Return the [x, y] coordinate for the center point of the cell that contains the specified text.  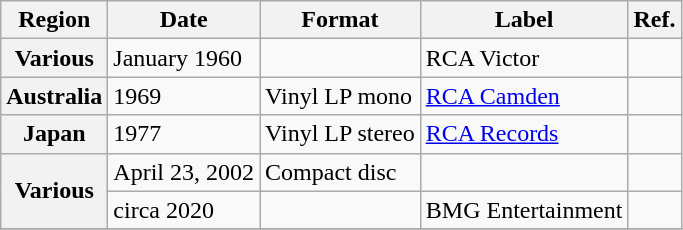
January 1960 [184, 58]
Label [524, 20]
Date [184, 20]
1969 [184, 96]
circa 2020 [184, 210]
BMG Entertainment [524, 210]
Vinyl LP mono [340, 96]
Region [54, 20]
Vinyl LP stereo [340, 134]
RCA Records [524, 134]
Ref. [654, 20]
April 23, 2002 [184, 172]
Australia [54, 96]
Japan [54, 134]
1977 [184, 134]
Format [340, 20]
RCA Camden [524, 96]
Compact disc [340, 172]
RCA Victor [524, 58]
